Locate the cell with the specified text and output its (x, y) center coordinate. 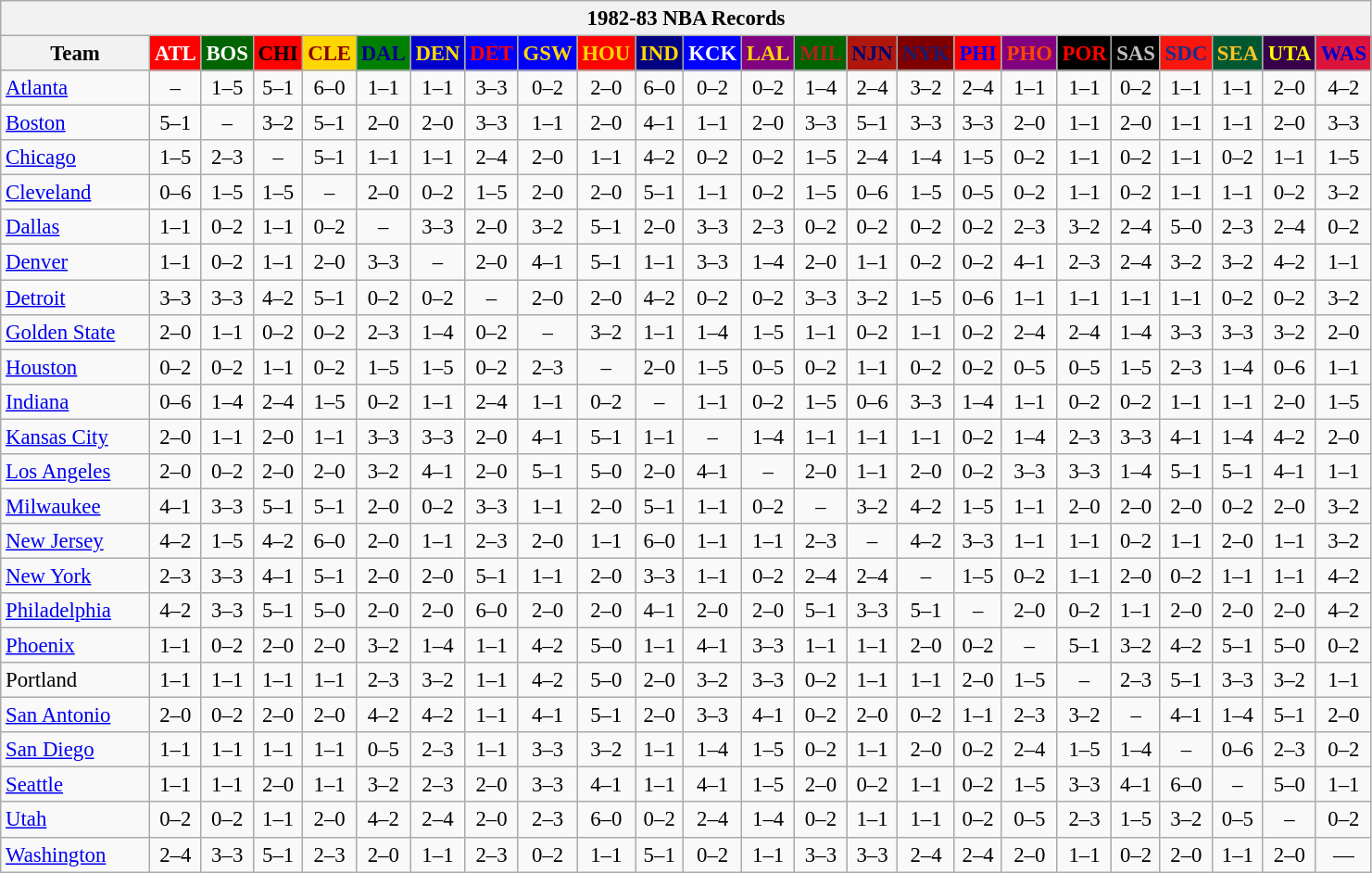
DAL (384, 54)
DET (491, 54)
Boston (76, 123)
MIL (821, 54)
GSW (548, 54)
CLE (330, 54)
NJN (873, 54)
HOU (606, 54)
KCK (713, 54)
SAS (1136, 54)
Philadelphia (76, 611)
LAL (767, 54)
San Diego (76, 750)
PHO (1029, 54)
UTA (1290, 54)
Team (76, 54)
San Antonio (76, 715)
Detroit (76, 297)
DEN (437, 54)
CHI (278, 54)
BOS (227, 54)
Milwaukee (76, 506)
SEA (1238, 54)
IND (660, 54)
WAS (1343, 54)
Houston (76, 367)
New Jersey (76, 541)
Los Angeles (76, 472)
Atlanta (76, 88)
Phoenix (76, 646)
Kansas City (76, 436)
NYK (926, 54)
Cleveland (76, 193)
Washington (76, 854)
Seattle (76, 785)
Dallas (76, 227)
SDC (1186, 54)
ATL (175, 54)
New York (76, 576)
Chicago (76, 158)
PHI (978, 54)
Golden State (76, 332)
POR (1084, 54)
Indiana (76, 401)
1982-83 NBA Records (686, 19)
Denver (76, 262)
Utah (76, 820)
Portland (76, 680)
— (1343, 854)
